Return the [x, y] coordinate for the center point of the cell that contains the specified text.  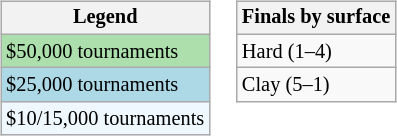
$50,000 tournaments [105, 51]
Legend [105, 18]
Clay (5–1) [316, 85]
$10/15,000 tournaments [105, 119]
Hard (1–4) [316, 51]
Finals by surface [316, 18]
$25,000 tournaments [105, 85]
